Scan for the cell matching the given text and deliver its [X, Y] coordinate at center. 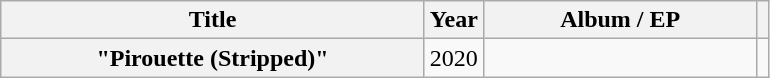
"Pirouette (Stripped)" [213, 58]
Year [454, 20]
Album / EP [620, 20]
2020 [454, 58]
Title [213, 20]
